Scan for the cell matching the given text and deliver its (X, Y) coordinate at center. 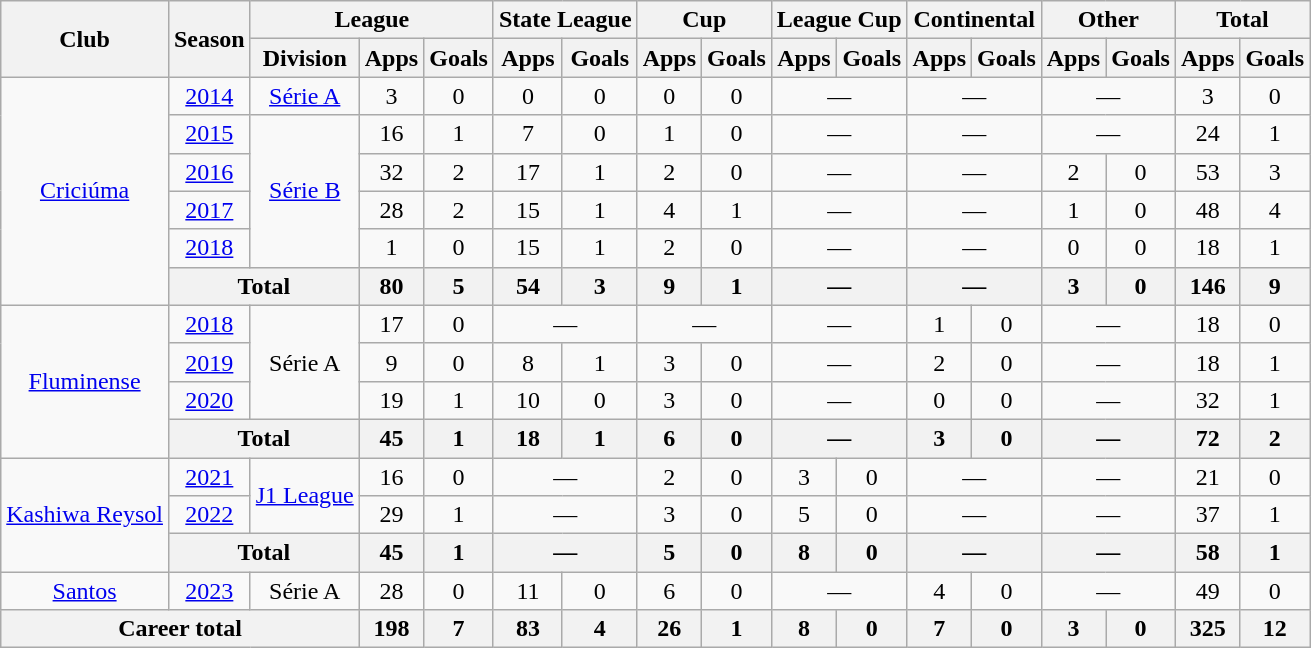
72 (1207, 438)
54 (528, 286)
Cup (704, 20)
2020 (209, 400)
49 (1207, 591)
37 (1207, 515)
198 (391, 629)
League Cup (839, 20)
Continental (974, 20)
Fluminense (85, 381)
12 (1275, 629)
2019 (209, 362)
24 (1207, 134)
2021 (209, 477)
10 (528, 400)
58 (1207, 553)
Santos (85, 591)
2017 (209, 210)
29 (391, 515)
53 (1207, 172)
2015 (209, 134)
J1 League (304, 496)
26 (669, 629)
19 (391, 400)
Division (304, 58)
83 (528, 629)
League (372, 20)
Club (85, 39)
2014 (209, 96)
146 (1207, 286)
325 (1207, 629)
Season (209, 39)
State League (565, 20)
Career total (180, 629)
48 (1207, 210)
21 (1207, 477)
2016 (209, 172)
2023 (209, 591)
Criciúma (85, 191)
80 (391, 286)
Other (1108, 20)
2022 (209, 515)
Kashiwa Reysol (85, 515)
11 (528, 591)
Série B (304, 191)
